Locate the cell with the specified text and output its (x, y) center coordinate. 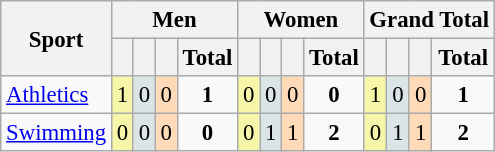
Sport (56, 38)
Athletics (56, 95)
Women (301, 20)
Swimming (56, 133)
Grand Total (429, 20)
Men (174, 20)
